Locate the cell with the specified text and output its [X, Y] center coordinate. 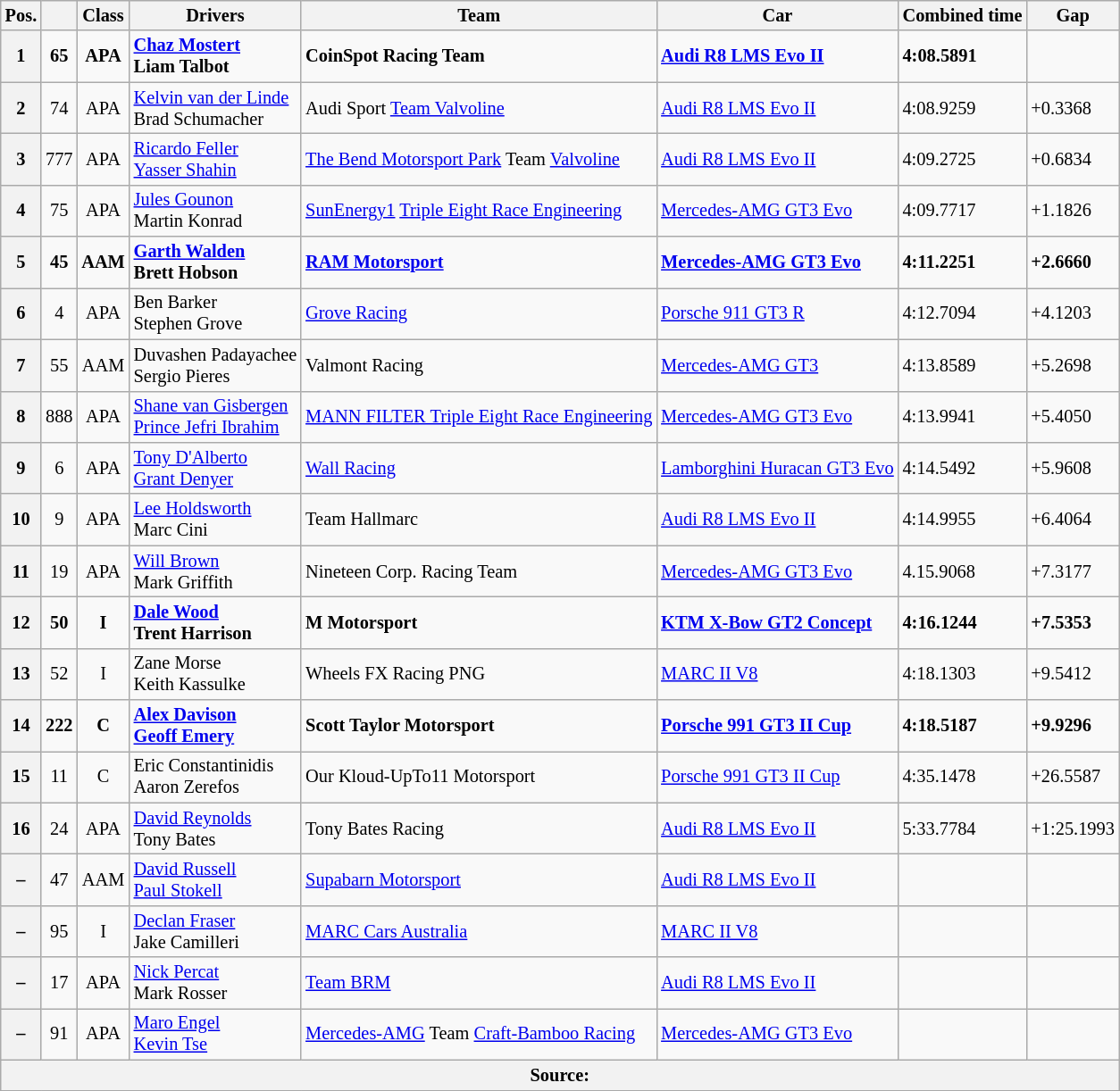
888 [59, 417]
The Bend Motorsport Park Team Valvoline [479, 159]
777 [59, 159]
4:16.1244 [963, 622]
Jules Gounon Martin Konrad [216, 211]
+5.2698 [1072, 365]
1 [21, 56]
+5.4050 [1072, 417]
4:35.1478 [963, 777]
4:12.7094 [963, 313]
Gap [1072, 15]
Dale Wood Trent Harrison [216, 622]
+7.3177 [1072, 571]
7 [21, 365]
Team [479, 15]
10 [21, 520]
24 [59, 829]
45 [59, 262]
4:08.9259 [963, 108]
Car [777, 15]
Maro Engel Kevin Tse [216, 1034]
CoinSpot Racing Team [479, 56]
M Motorsport [479, 622]
2 [21, 108]
David Reynolds Tony Bates [216, 829]
Ben Barker Stephen Grove [216, 313]
Shane van Gisbergen Prince Jefri Ibrahim [216, 417]
Combined time [963, 15]
95 [59, 931]
50 [59, 622]
Porsche 911 GT3 R [777, 313]
Declan Fraser Jake Camilleri [216, 931]
74 [59, 108]
65 [59, 56]
Alex Davison Geoff Emery [216, 726]
+9.5412 [1072, 674]
+0.6834 [1072, 159]
91 [59, 1034]
KTM X-Bow GT2 Concept [777, 622]
5 [21, 262]
Scott Taylor Motorsport [479, 726]
Source: [560, 1075]
4:09.2725 [963, 159]
Valmont Racing [479, 365]
Team BRM [479, 983]
4:11.2251 [963, 262]
19 [59, 571]
15 [21, 777]
4:09.7717 [963, 211]
17 [59, 983]
Wall Racing [479, 468]
75 [59, 211]
5:33.7784 [963, 829]
Will Brown Mark Griffith [216, 571]
55 [59, 365]
Eric Constantinidis Aaron Zerefos [216, 777]
4:14.5492 [963, 468]
Nineteen Corp. Racing Team [479, 571]
+5.9608 [1072, 468]
Grove Racing [479, 313]
Lee Holdsworth Marc Cini [216, 520]
+6.4064 [1072, 520]
Wheels FX Racing PNG [479, 674]
Garth Walden Brett Hobson [216, 262]
RAM Motorsport [479, 262]
Pos. [21, 15]
4:13.9941 [963, 417]
Tony D'Alberto Grant Denyer [216, 468]
SunEnergy1 Triple Eight Race Engineering [479, 211]
+9.9296 [1072, 726]
+2.6660 [1072, 262]
Chaz Mostert Liam Talbot [216, 56]
Supabarn Motorsport [479, 879]
Class [103, 15]
4:18.1303 [963, 674]
Ricardo Feller Yasser Shahin [216, 159]
52 [59, 674]
Mercedes-AMG Team Craft-Bamboo Racing [479, 1034]
13 [21, 674]
Nick Percat Mark Rosser [216, 983]
Zane Morse Keith Kassulke [216, 674]
Team Hallmarc [479, 520]
MANN FILTER Triple Eight Race Engineering [479, 417]
4:08.5891 [963, 56]
8 [21, 417]
Our Kloud-UpTo11 Motorsport [479, 777]
+1:25.1993 [1072, 829]
14 [21, 726]
12 [21, 622]
Lamborghini Huracan GT3 Evo [777, 468]
4:14.9955 [963, 520]
Mercedes-AMG GT3 [777, 365]
4.15.9068 [963, 571]
47 [59, 879]
David Russell Paul Stokell [216, 879]
16 [21, 829]
3 [21, 159]
4:18.5187 [963, 726]
Kelvin van der Linde Brad Schumacher [216, 108]
MARC Cars Australia [479, 931]
Duvashen Padayachee Sergio Pieres [216, 365]
Tony Bates Racing [479, 829]
222 [59, 726]
+0.3368 [1072, 108]
4:13.8589 [963, 365]
Audi Sport Team Valvoline [479, 108]
+4.1203 [1072, 313]
+7.5353 [1072, 622]
+26.5587 [1072, 777]
+1.1826 [1072, 211]
Drivers [216, 15]
